Extract the (x, y) coordinate from the center of the cell holding the provided text.  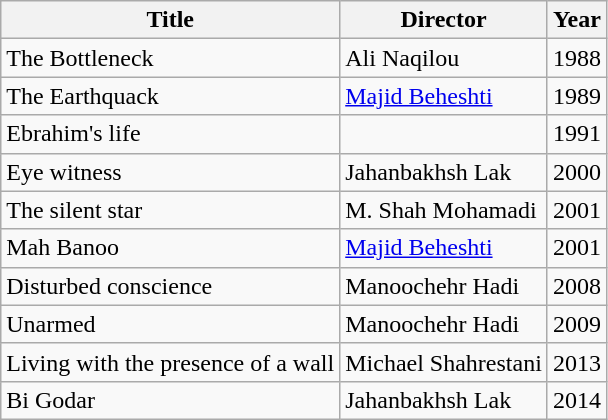
1989 (576, 96)
2009 (576, 324)
2008 (576, 286)
Year (576, 20)
Mah Banoo (170, 248)
2000 (576, 172)
The silent star (170, 210)
Ali Naqilou (444, 58)
1988 (576, 58)
2014 (576, 400)
The Bottleneck (170, 58)
Living with the presence of a wall (170, 362)
Title (170, 20)
Director (444, 20)
M. Shah Mohamadi (444, 210)
Eye witness (170, 172)
Disturbed conscience (170, 286)
Unarmed (170, 324)
Michael Shahrestani (444, 362)
The Earthquack (170, 96)
Ebrahim's life (170, 134)
2013 (576, 362)
1991 (576, 134)
Bi Godar (170, 400)
